Return [X, Y] of the center of cell containing provided text 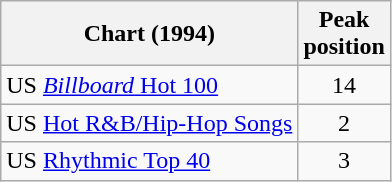
US Rhythmic Top 40 [150, 161]
2 [344, 123]
3 [344, 161]
Peakposition [344, 34]
Chart (1994) [150, 34]
14 [344, 85]
US Hot R&B/Hip-Hop Songs [150, 123]
US Billboard Hot 100 [150, 85]
